Search for the cell housing the specified text and yield its (x, y) center coordinate. 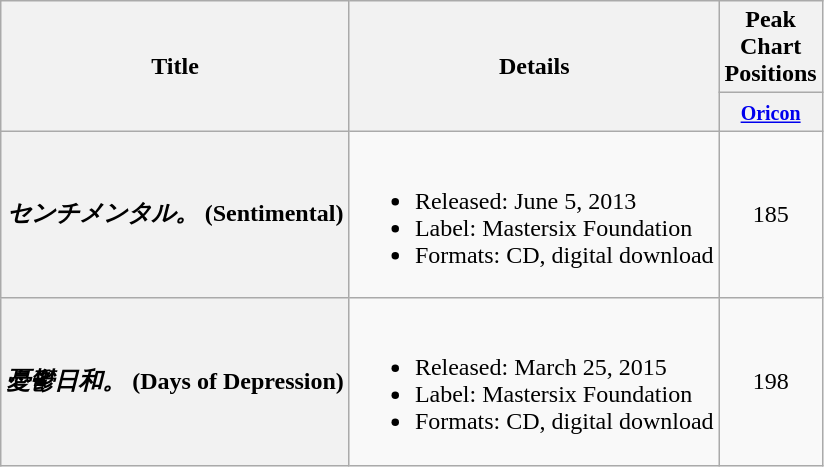
198 (770, 382)
Oricon (770, 112)
憂鬱日和。 (Days of Depression) (176, 382)
Released: March 25, 2015Label: Mastersix FoundationFormats: CD, digital download (534, 382)
Released: June 5, 2013Label: Mastersix FoundationFormats: CD, digital download (534, 214)
185 (770, 214)
Peak Chart Positions (770, 47)
センチメンタル。 (Sentimental) (176, 214)
Title (176, 66)
Details (534, 66)
